Detect which cell encompasses the target text, then output its [X, Y] center coordinate. 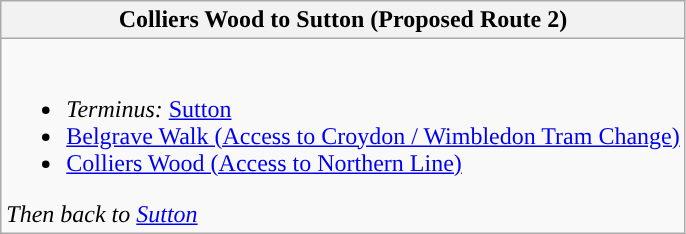
Terminus: Sutton Belgrave Walk (Access to Croydon / Wimbledon Tram Change) Colliers Wood (Access to Northern Line) Then back to Sutton [344, 136]
Colliers Wood to Sutton (Proposed Route 2) [344, 20]
